Pinpoint the cell where the given text exists, returning its [x, y] midpoint coordinate. 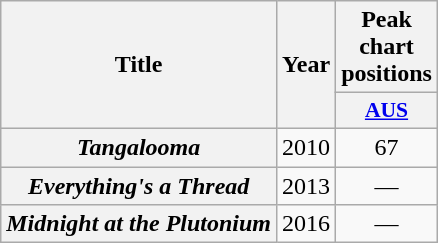
Everything's a Thread [139, 185]
Year [306, 65]
Midnight at the Plutonium [139, 224]
2013 [306, 185]
AUS [387, 111]
67 [387, 147]
2010 [306, 147]
Tangalooma [139, 147]
Title [139, 65]
2016 [306, 224]
Peak chart positions [387, 47]
